Provide the (x, y) coordinate of the cell's center where the given text is located.  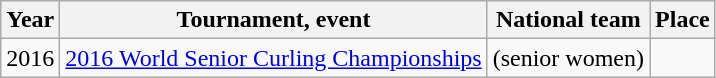
Place (683, 20)
(senior women) (568, 58)
Tournament, event (274, 20)
2016 World Senior Curling Championships (274, 58)
2016 (30, 58)
Year (30, 20)
National team (568, 20)
